Return [x, y] of the center of cell containing provided text 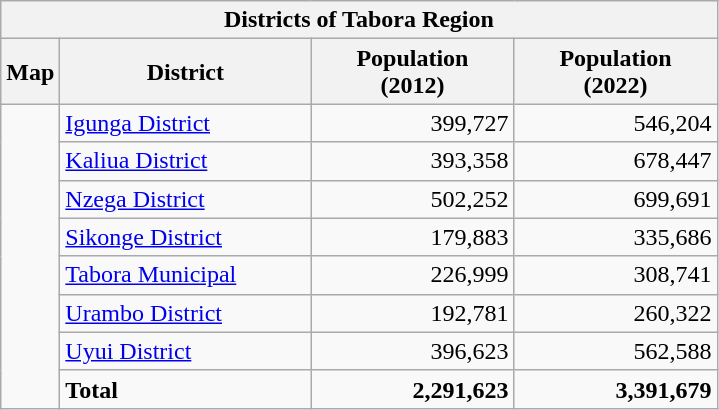
Population(2012) [412, 72]
335,686 [616, 237]
3,391,679 [616, 389]
Nzega District [186, 199]
393,358 [412, 161]
Districts of Tabora Region [359, 20]
699,691 [616, 199]
Urambo District [186, 313]
Tabora Municipal [186, 275]
Kaliua District [186, 161]
226,999 [412, 275]
179,883 [412, 237]
192,781 [412, 313]
396,623 [412, 351]
District [186, 72]
260,322 [616, 313]
308,741 [616, 275]
678,447 [616, 161]
2,291,623 [412, 389]
562,588 [616, 351]
Total [186, 389]
Uyui District [186, 351]
Population(2022) [616, 72]
399,727 [412, 123]
Sikonge District [186, 237]
Map [30, 72]
546,204 [616, 123]
502,252 [412, 199]
Igunga District [186, 123]
